Capture the cell that displays the provided text and extract its (X, Y) central coordinate. 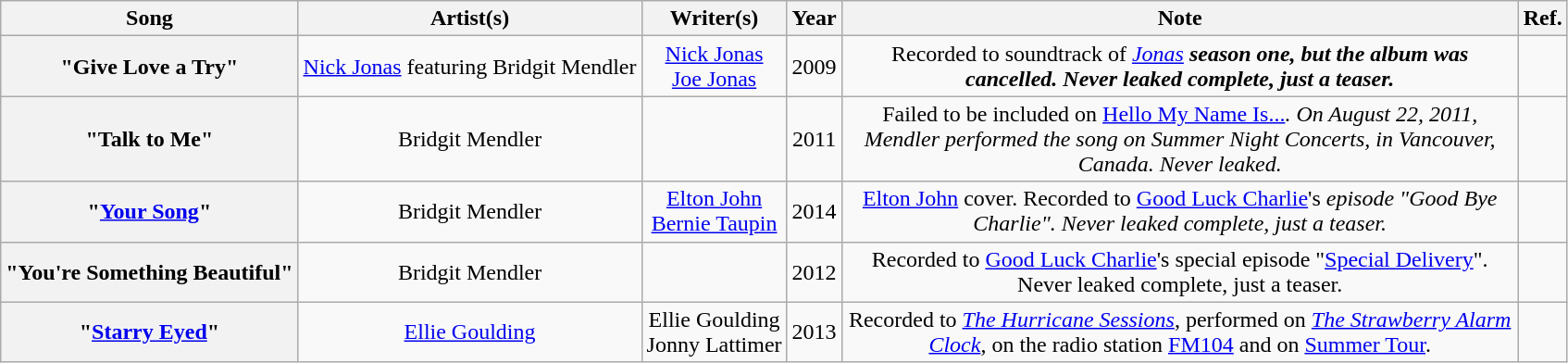
Recorded to soundtrack of Jonas season one, but the album was cancelled. Never leaked complete, just a teaser. (1179, 67)
Nick Jonas featuring Bridgit Mendler (470, 67)
"Talk to Me" (150, 139)
"Give Love a Try" (150, 67)
Nick JonasJoe Jonas (715, 67)
2011 (815, 139)
"You're Something Beautiful" (150, 272)
Elton JohnBernie Taupin (715, 211)
Ellie GouldingJonny Lattimer (715, 332)
Writer(s) (715, 19)
Recorded to The Hurricane Sessions, performed on The Strawberry Alarm Clock, on the radio station FM104 and on Summer Tour. (1179, 332)
"Starry Eyed" (150, 332)
Ref. (1542, 19)
2012 (815, 272)
Elton John cover. Recorded to Good Luck Charlie's episode "Good Bye Charlie". Never leaked complete, just a teaser. (1179, 211)
Artist(s) (470, 19)
"Your Song" (150, 211)
Year (815, 19)
Note (1179, 19)
Song (150, 19)
2009 (815, 67)
Recorded to Good Luck Charlie's special episode "Special Delivery". Never leaked complete, just a teaser. (1179, 272)
2013 (815, 332)
2014 (815, 211)
Ellie Goulding (470, 332)
